Return the (x, y) coordinate for the center point of the cell that contains the specified text.  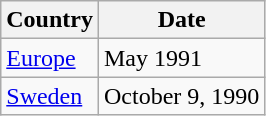
Date (181, 20)
Country (50, 20)
May 1991 (181, 58)
Sweden (50, 96)
October 9, 1990 (181, 96)
Europe (50, 58)
